Find where the given text appears and provide that cell's center as (X, Y) coordinate. 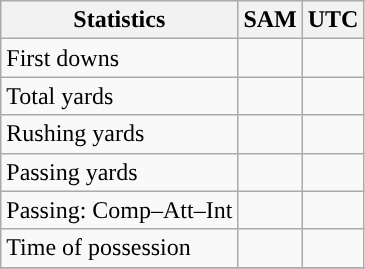
Passing: Comp–Att–Int (120, 210)
Passing yards (120, 172)
Total yards (120, 96)
First downs (120, 58)
Statistics (120, 20)
SAM (270, 20)
Rushing yards (120, 134)
UTC (333, 20)
Time of possession (120, 248)
